Capture the cell that displays the provided text and extract its (X, Y) central coordinate. 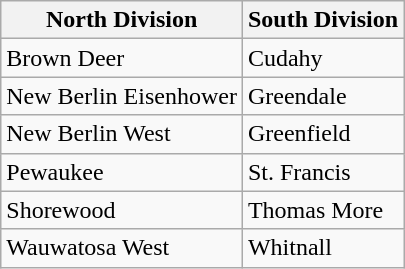
North Division (122, 20)
New Berlin Eisenhower (122, 96)
Wauwatosa West (122, 248)
Greendale (322, 96)
St. Francis (322, 172)
Shorewood (122, 210)
Thomas More (322, 210)
Whitnall (322, 248)
Greenfield (322, 134)
Pewaukee (122, 172)
New Berlin West (122, 134)
Cudahy (322, 58)
South Division (322, 20)
Brown Deer (122, 58)
